Return [X, Y] of the center of cell containing provided text 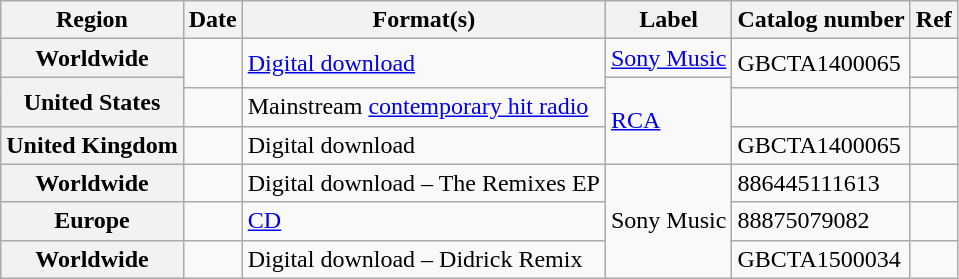
RCA [668, 120]
88875079082 [821, 221]
Ref [934, 20]
Label [668, 20]
Europe [92, 221]
Digital download – Didrick Remix [424, 259]
GBCTA1500034 [821, 259]
Digital download – The Remixes EP [424, 183]
United Kingdom [92, 145]
886445111613 [821, 183]
Date [212, 20]
Region [92, 20]
Catalog number [821, 20]
CD [424, 221]
Format(s) [424, 20]
United States [92, 102]
Mainstream contemporary hit radio [424, 107]
